Search for the cell housing the specified text and yield its (X, Y) center coordinate. 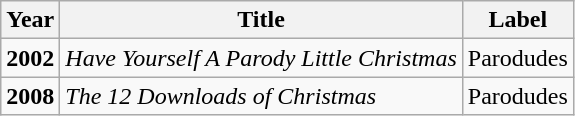
Title (261, 20)
Have Yourself A Parody Little Christmas (261, 58)
The 12 Downloads of Christmas (261, 96)
2002 (30, 58)
Label (518, 20)
Year (30, 20)
2008 (30, 96)
